Find where the given text appears and provide that cell's center as [x, y] coordinate. 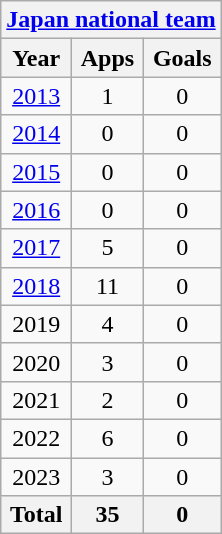
2021 [36, 400]
2022 [36, 438]
Year [36, 58]
Goals [182, 58]
Apps [108, 58]
Japan national team [111, 20]
6 [108, 438]
2013 [36, 96]
2015 [36, 172]
2018 [36, 286]
Total [36, 515]
2023 [36, 477]
2014 [36, 134]
2 [108, 400]
2016 [36, 210]
2020 [36, 362]
5 [108, 248]
11 [108, 286]
35 [108, 515]
1 [108, 96]
2019 [36, 324]
4 [108, 324]
2017 [36, 248]
